Capture the cell that displays the provided text and extract its (x, y) central coordinate. 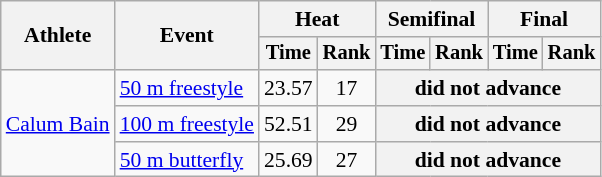
50 m freestyle (187, 88)
Event (187, 36)
100 m freestyle (187, 124)
23.57 (288, 88)
29 (347, 124)
Calum Bain (58, 124)
Semifinal (431, 19)
Final (544, 19)
52.51 (288, 124)
17 (347, 88)
Heat (317, 19)
Athlete (58, 36)
